Extract the [x, y] coordinate from the center of the cell holding the provided text.  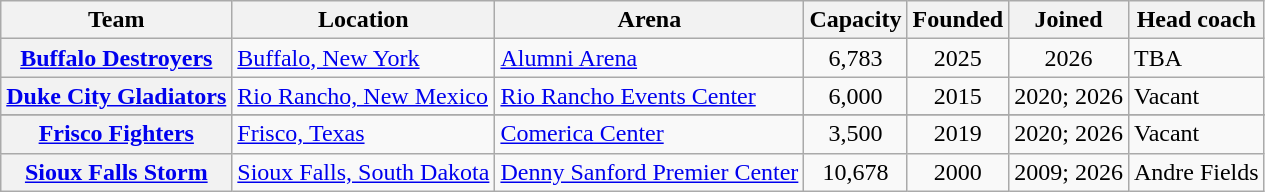
Sioux Falls, South Dakota [364, 172]
3,500 [856, 134]
Comerica Center [650, 134]
2000 [958, 172]
Frisco, Texas [364, 134]
2025 [958, 58]
Sioux Falls Storm [116, 172]
6,783 [856, 58]
Denny Sanford Premier Center [650, 172]
Rio Rancho Events Center [650, 96]
Andre Fields [1196, 172]
Rio Rancho, New Mexico [364, 96]
Alumni Arena [650, 58]
Founded [958, 20]
Arena [650, 20]
2019 [958, 134]
10,678 [856, 172]
Capacity [856, 20]
Duke City Gladiators [116, 96]
Buffalo Destroyers [116, 58]
Buffalo, New York [364, 58]
Team [116, 20]
2015 [958, 96]
6,000 [856, 96]
Joined [1069, 20]
Location [364, 20]
2009; 2026 [1069, 172]
Head coach [1196, 20]
2026 [1069, 58]
TBA [1196, 58]
Frisco Fighters [116, 134]
